Extract the (x, y) coordinate from the center of the cell holding the provided text.  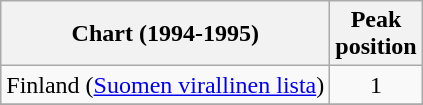
1 (376, 85)
Chart (1994-1995) (166, 34)
Peakposition (376, 34)
Finland (Suomen virallinen lista) (166, 85)
